Determine the [X, Y] coordinate at the center of the cell enclosing the given text.  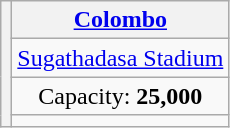
Sugathadasa Stadium [120, 58]
Capacity: 25,000 [120, 96]
Colombo [120, 20]
